Extract the [x, y] coordinate from the center of the cell holding the provided text.  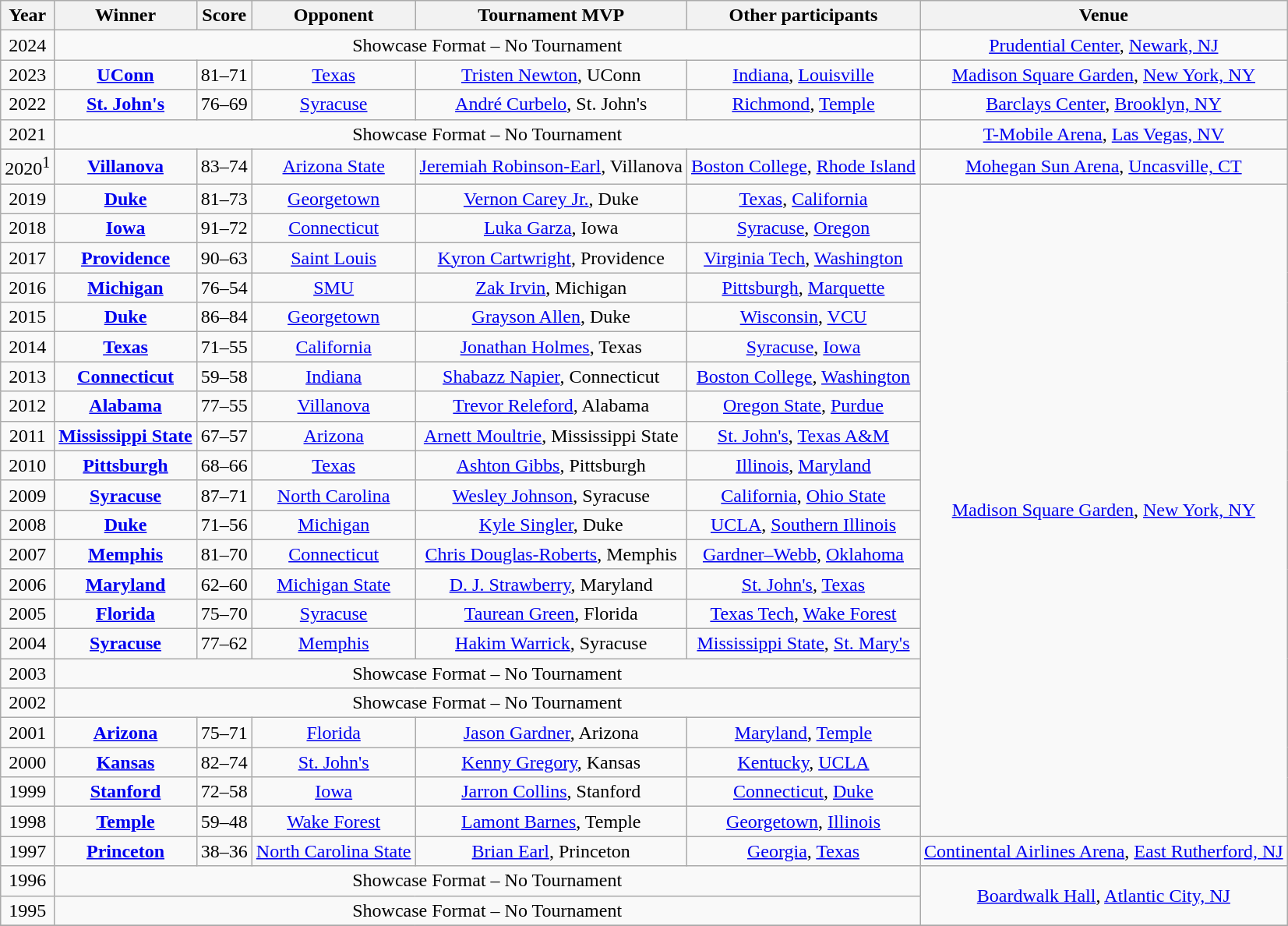
2004 [28, 644]
Prudential Center, Newark, NJ [1103, 45]
38–36 [224, 851]
Brian Earl, Princeton [551, 851]
Boardwalk Hall, Atlantic City, NJ [1103, 896]
Vernon Carey Jr., Duke [551, 199]
California [333, 347]
St. John's, Texas [803, 584]
2009 [28, 495]
Arizona State [333, 167]
Year [28, 16]
Syracuse, Oregon [803, 228]
2001 [28, 733]
2018 [28, 228]
Stanford [125, 792]
Gardner–Webb, Oklahoma [803, 554]
2014 [28, 347]
71–55 [224, 347]
Temple [125, 822]
St. John's, Texas A&M [803, 436]
83–74 [224, 167]
67–57 [224, 436]
Mississippi State, St. Mary's [803, 644]
Georgia, Texas [803, 851]
Saint Louis [333, 258]
62–60 [224, 584]
1996 [28, 881]
2006 [28, 584]
Maryland, Temple [803, 733]
82–74 [224, 762]
Jonathan Holmes, Texas [551, 347]
Winner [125, 16]
68–66 [224, 465]
75–71 [224, 733]
Georgetown, Illinois [803, 822]
86–84 [224, 317]
2012 [28, 406]
Venue [1103, 16]
Mississippi State [125, 436]
Wisconsin, VCU [803, 317]
2007 [28, 554]
76–54 [224, 288]
Pittsburgh [125, 465]
Michigan State [333, 584]
2019 [28, 199]
Syracuse, Iowa [803, 347]
Shabazz Napier, Connecticut [551, 376]
Kyron Cartwright, Providence [551, 258]
2022 [28, 104]
2016 [28, 288]
Tristen Newton, UConn [551, 75]
Trevor Releford, Alabama [551, 406]
Continental Airlines Arena, East Rutherford, NJ [1103, 851]
2011 [28, 436]
77–62 [224, 644]
2005 [28, 613]
81–73 [224, 199]
2024 [28, 45]
California, Ohio State [803, 495]
Pittsburgh, Marquette [803, 288]
Other participants [803, 16]
Illinois, Maryland [803, 465]
Indiana, Louisville [803, 75]
71–56 [224, 525]
Texas, California [803, 199]
Boston College, Washington [803, 376]
Providence [125, 258]
20201 [28, 167]
2023 [28, 75]
77–55 [224, 406]
Kenny Gregory, Kansas [551, 762]
North Carolina State [333, 851]
2021 [28, 134]
Kentucky, UCLA [803, 762]
2010 [28, 465]
Score [224, 16]
Alabama [125, 406]
SMU [333, 288]
UCLA, Southern Illinois [803, 525]
Jason Gardner, Arizona [551, 733]
T-Mobile Arena, Las Vegas, NV [1103, 134]
Ashton Gibbs, Pittsburgh [551, 465]
2013 [28, 376]
90–63 [224, 258]
72–58 [224, 792]
2003 [28, 673]
Princeton [125, 851]
2015 [28, 317]
59–48 [224, 822]
Indiana [333, 376]
2000 [28, 762]
59–58 [224, 376]
Hakim Warrick, Syracuse [551, 644]
Oregon State, Purdue [803, 406]
Connecticut, Duke [803, 792]
UConn [125, 75]
Lamont Barnes, Temple [551, 822]
Taurean Green, Florida [551, 613]
91–72 [224, 228]
Barclays Center, Brooklyn, NY [1103, 104]
Kansas [125, 762]
Arnett Moultrie, Mississippi State [551, 436]
1998 [28, 822]
Texas Tech, Wake Forest [803, 613]
2008 [28, 525]
75–70 [224, 613]
1997 [28, 851]
Luka Garza, Iowa [551, 228]
Richmond, Temple [803, 104]
1995 [28, 910]
87–71 [224, 495]
André Curbelo, St. John's [551, 104]
Tournament MVP [551, 16]
Maryland [125, 584]
81–70 [224, 554]
Kyle Singler, Duke [551, 525]
D. J. Strawberry, Maryland [551, 584]
Grayson Allen, Duke [551, 317]
Mohegan Sun Arena, Uncasville, CT [1103, 167]
Jarron Collins, Stanford [551, 792]
2002 [28, 703]
Jeremiah Robinson-Earl, Villanova [551, 167]
Opponent [333, 16]
Boston College, Rhode Island [803, 167]
Wesley Johnson, Syracuse [551, 495]
81–71 [224, 75]
North Carolina [333, 495]
Virginia Tech, Washington [803, 258]
1999 [28, 792]
Zak Irvin, Michigan [551, 288]
Chris Douglas-Roberts, Memphis [551, 554]
2017 [28, 258]
Wake Forest [333, 822]
76–69 [224, 104]
